From the cell containing the given text, extract its center point as (X, Y) coordinate. 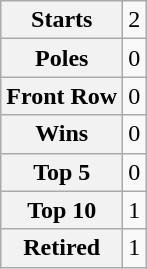
2 (134, 20)
Retired (62, 248)
Wins (62, 134)
Top 5 (62, 172)
Top 10 (62, 210)
Front Row (62, 96)
Starts (62, 20)
Poles (62, 58)
